Find where the given text appears and provide that cell's center as (x, y) coordinate. 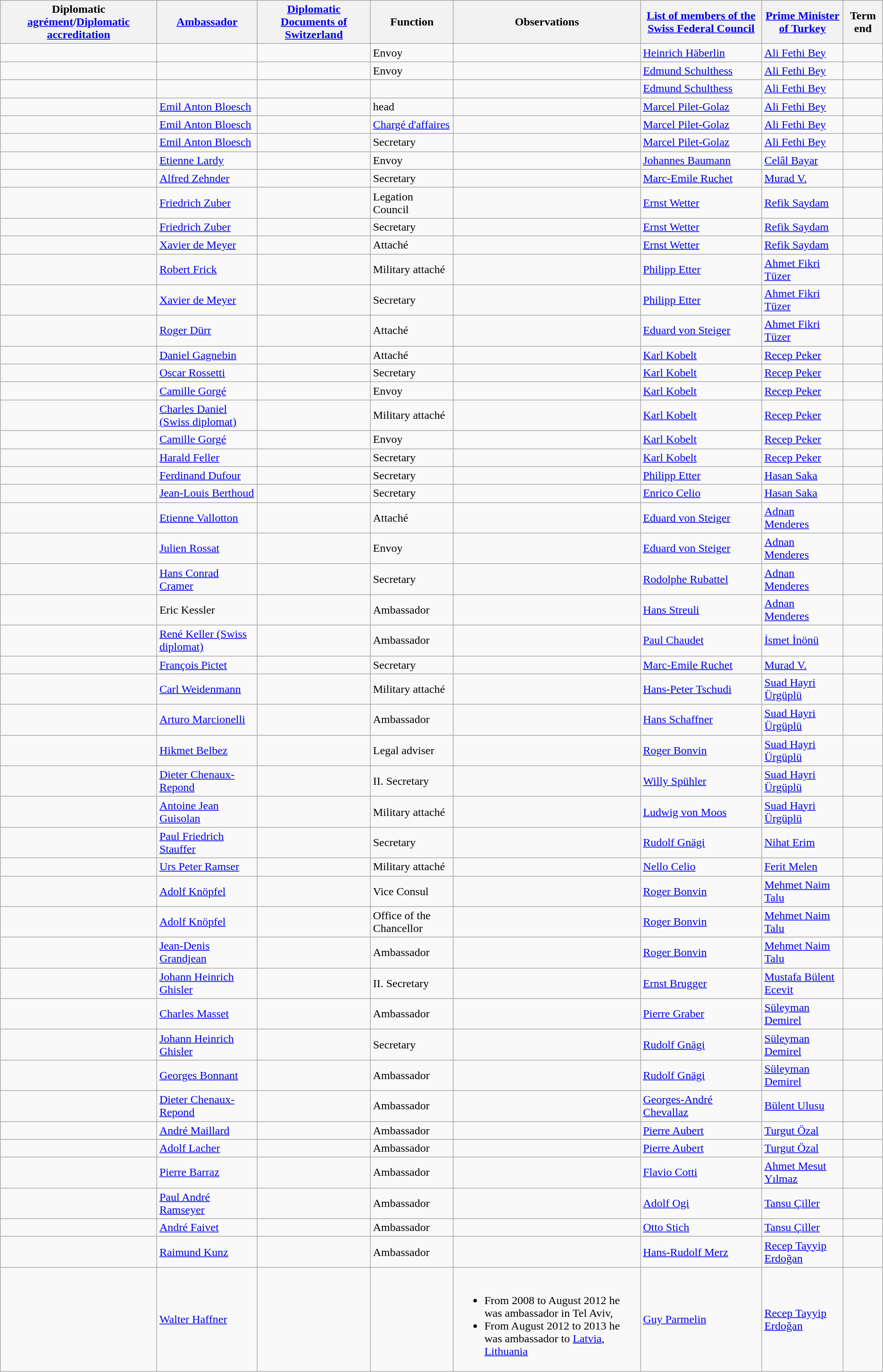
Alfred Zehnder (207, 178)
Office of the Chancellor (412, 922)
André Faivet (207, 1228)
Heinrich Häberlin (701, 53)
Celâl Bayar (803, 160)
Otto Stich (701, 1228)
Georges Bonnant (207, 1075)
Raimund Kunz (207, 1252)
Jean-Denis Grandjean (207, 953)
Function (412, 22)
René Keller (Swiss diplomat) (207, 640)
Term end (863, 22)
Legal adviser (412, 751)
Diplomatic agrément/Diplomatic accreditation (79, 22)
Hans-Rudolf Merz (701, 1252)
Hans Schaffner (701, 720)
Julien Rossat (207, 548)
Flavio Cotti (701, 1172)
From 2008 to August 2012 he was ambassador in Tel Aviv,From August 2012 to 2013 he was ambassador to Latvia, Lithuania (547, 1320)
Adolf Lacher (207, 1148)
Nello Celio (701, 867)
Georges-André Chevallaz (701, 1106)
Hans Conrad Cramer (207, 579)
Ludwig von Moos (701, 812)
Ferit Melen (803, 867)
Pierre Graber (701, 1014)
Daniel Gagnebin (207, 355)
İsmet İnönü (803, 640)
Arturo Marcionelli (207, 720)
Urs Peter Ramser (207, 867)
Pierre Barraz (207, 1172)
Adolf Ogi (701, 1204)
Paul André Ramseyer (207, 1204)
André Maillard (207, 1131)
Charles Masset (207, 1014)
Ahmet Mesut Yılmaz (803, 1172)
Nihat Erim (803, 842)
François Pictet (207, 665)
Roger Dürr (207, 331)
List of members of the Swiss Federal Council (701, 22)
Robert Frick (207, 269)
Eric Kessler (207, 609)
Chargé d'affaires (412, 125)
Paul Friedrich Stauffer (207, 842)
Mustafa Bülent Ecevit (803, 983)
Vice Consul (412, 891)
Antoine Jean Guisolan (207, 812)
Jean-Louis Berthoud (207, 493)
Ferdinand Dufour (207, 475)
Etienne Lardy (207, 160)
Hans Streuli (701, 609)
head (412, 107)
Hikmet Belbez (207, 751)
Prime Minister of Turkey (803, 22)
Willy Spühler (701, 781)
Enrico Celio (701, 493)
Legation Council (412, 203)
Charles Daniel (Swiss diplomat) (207, 415)
Ernst Brugger (701, 983)
Oscar Rossetti (207, 373)
Rodolphe Rubattel (701, 579)
Carl Weidenmann (207, 690)
Etienne Vallotton (207, 518)
Hans-Peter Tschudi (701, 690)
Harald Feller (207, 457)
Walter Haffner (207, 1320)
Diplomatic Documents of Switzerland (314, 22)
Bülent Ulusu (803, 1106)
Guy Parmelin (701, 1320)
Observations (547, 22)
Paul Chaudet (701, 640)
Johannes Baumann (701, 160)
